Extract the [X, Y] coordinate from the center of the cell holding the provided text.  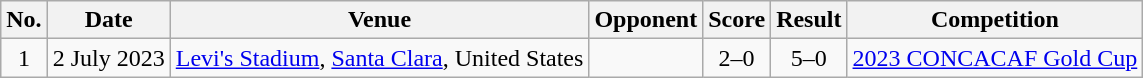
Levi's Stadium, Santa Clara, United States [380, 58]
Competition [995, 20]
Score [737, 20]
2023 CONCACAF Gold Cup [995, 58]
2 July 2023 [108, 58]
5–0 [809, 58]
Result [809, 20]
No. [24, 20]
Venue [380, 20]
2–0 [737, 58]
Date [108, 20]
Opponent [646, 20]
1 [24, 58]
